Search for the cell housing the specified text and yield its (x, y) center coordinate. 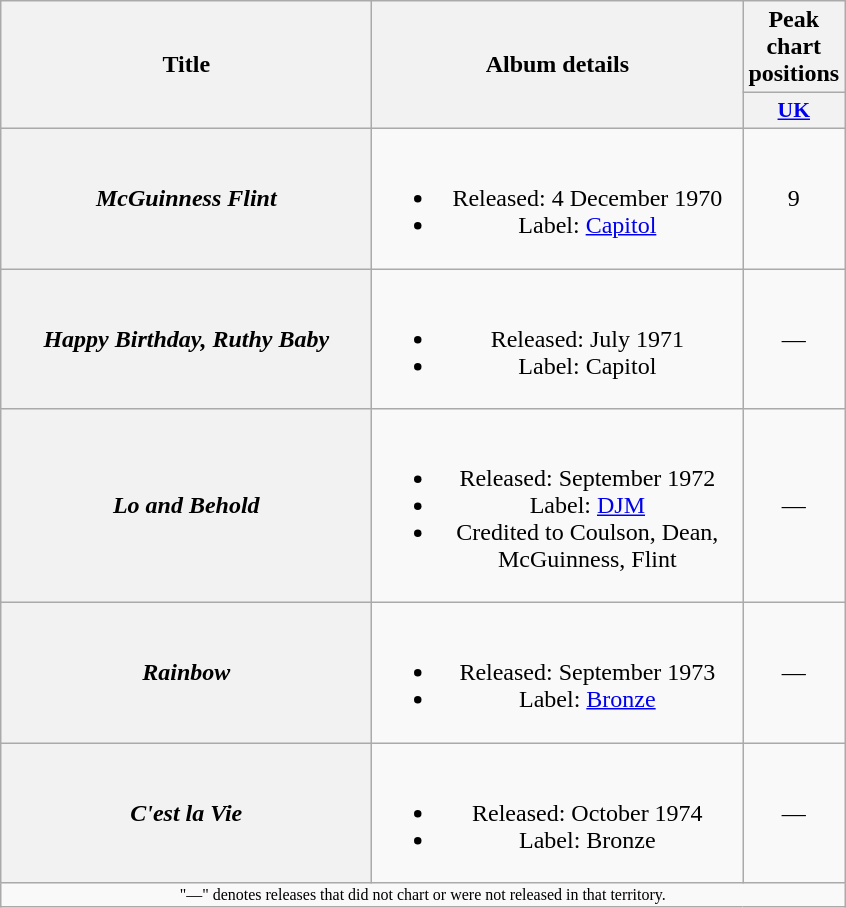
Happy Birthday, Ruthy Baby (186, 338)
Title (186, 65)
Released: September 1973Label: Bronze (558, 673)
Released: October 1974Label: Bronze (558, 813)
Released: 4 December 1970Label: Capitol (558, 198)
C'est la Vie (186, 813)
UK (794, 111)
9 (794, 198)
Album details (558, 65)
Released: July 1971Label: Capitol (558, 338)
Lo and Behold (186, 506)
Released: September 1972Label: DJMCredited to Coulson, Dean, McGuinness, Flint (558, 506)
Peak chart positions (794, 47)
McGuinness Flint (186, 198)
Rainbow (186, 673)
"—" denotes releases that did not chart or were not released in that territory. (423, 895)
